Output the [x, y] coordinate of the center of the cell containing the given text.  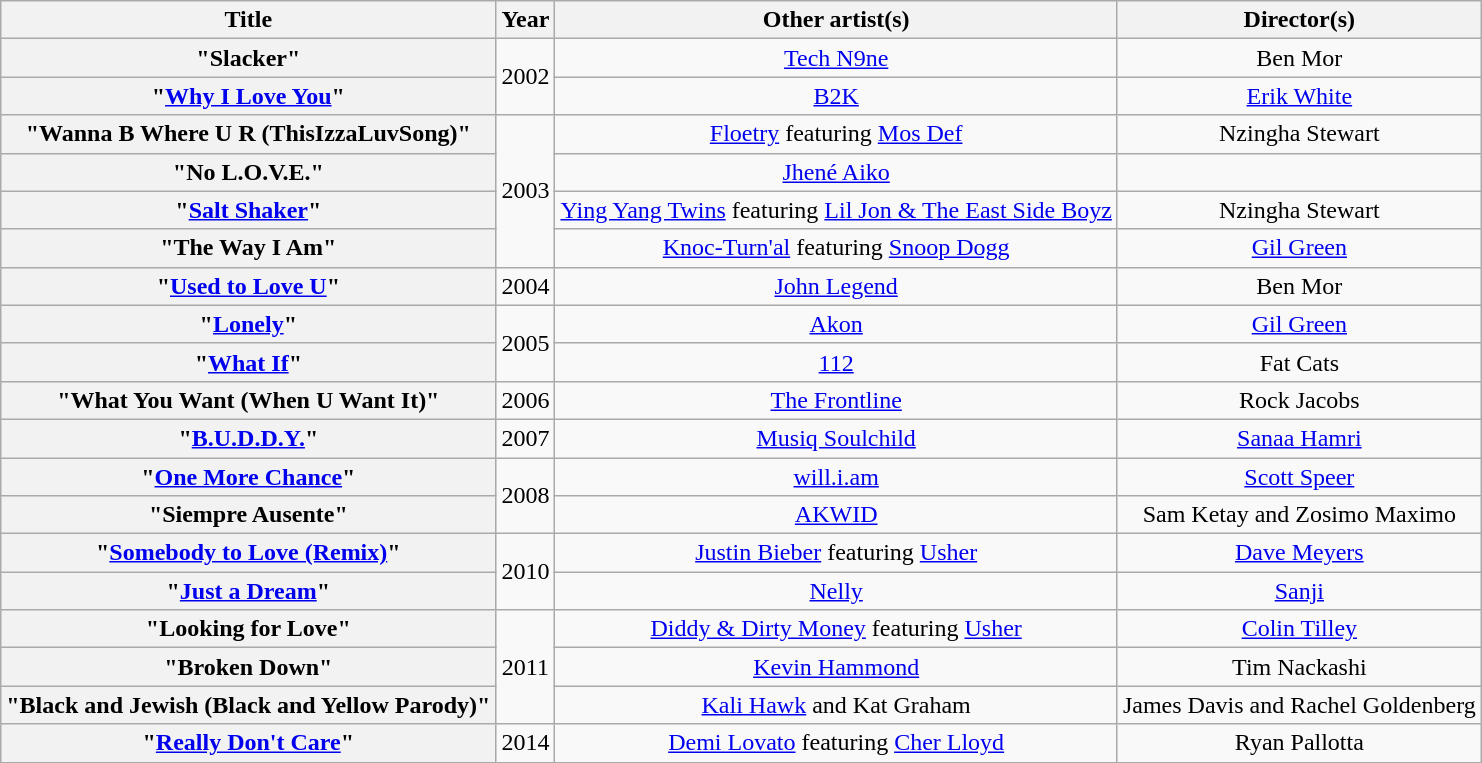
2006 [526, 400]
"Really Don't Care" [248, 743]
Other artist(s) [836, 20]
Knoc-Turn'al featuring Snoop Dogg [836, 248]
Musiq Soulchild [836, 438]
Kevin Hammond [836, 667]
"What You Want (When U Want It)" [248, 400]
Justin Bieber featuring Usher [836, 553]
"Black and Jewish (Black and Yellow Parody)" [248, 705]
Sanji [1299, 591]
"Used to Love U" [248, 286]
Tech N9ne [836, 58]
Erik White [1299, 96]
"Broken Down" [248, 667]
Director(s) [1299, 20]
"The Way I Am" [248, 248]
"What If" [248, 362]
Year [526, 20]
112 [836, 362]
"Wanna B Where U R (ThisIzzaLuvSong)" [248, 134]
Title [248, 20]
"B.U.D.D.Y." [248, 438]
James Davis and Rachel Goldenberg [1299, 705]
Jhené Aiko [836, 172]
"Just a Dream" [248, 591]
Dave Meyers [1299, 553]
"Why I Love You" [248, 96]
will.i.am [836, 477]
"Salt Shaker" [248, 210]
2007 [526, 438]
2003 [526, 191]
Akon [836, 324]
Rock Jacobs [1299, 400]
Diddy & Dirty Money featuring Usher [836, 629]
Tim Nackashi [1299, 667]
Sanaa Hamri [1299, 438]
2014 [526, 743]
"Slacker" [248, 58]
Sam Ketay and Zosimo Maximo [1299, 515]
"Siempre Ausente" [248, 515]
Colin Tilley [1299, 629]
2011 [526, 667]
"One More Chance" [248, 477]
2010 [526, 572]
2008 [526, 496]
2002 [526, 77]
Ying Yang Twins featuring Lil Jon & The East Side Boyz [836, 210]
B2K [836, 96]
2005 [526, 343]
Fat Cats [1299, 362]
"Somebody to Love (Remix)" [248, 553]
Nelly [836, 591]
2004 [526, 286]
The Frontline [836, 400]
John Legend [836, 286]
Demi Lovato featuring Cher Lloyd [836, 743]
Floetry featuring Mos Def [836, 134]
"Looking for Love" [248, 629]
Scott Speer [1299, 477]
AKWID [836, 515]
"Lonely" [248, 324]
Kali Hawk and Kat Graham [836, 705]
Ryan Pallotta [1299, 743]
"No L.O.V.E." [248, 172]
